Find where the given text appears and provide that cell's center as [x, y] coordinate. 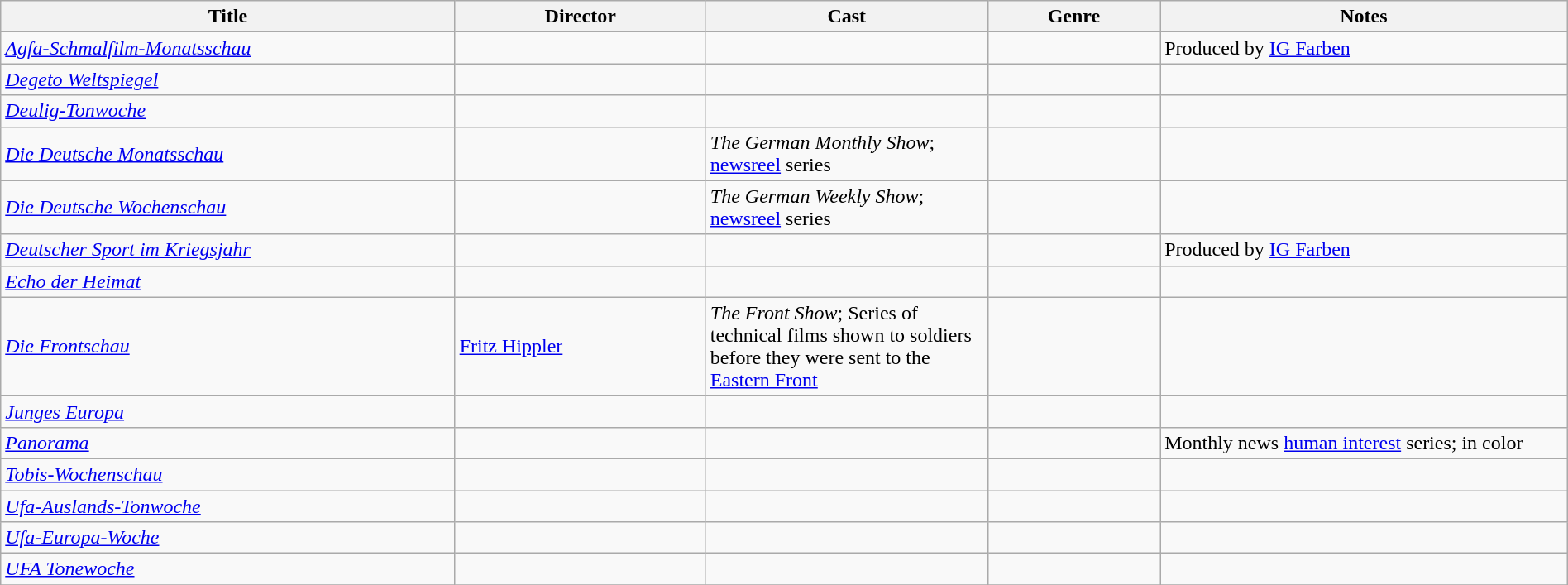
Title [228, 17]
Monthly news human interest series; in color [1365, 443]
Panorama [228, 443]
Die Deutsche Wochenschau [228, 207]
Cast [847, 17]
Fritz Hippler [581, 346]
Notes [1365, 17]
The German Weekly Show; newsreel series [847, 207]
The German Monthly Show; newsreel series [847, 154]
Die Deutsche Monatsschau [228, 154]
Ufa-Auslands-Tonwoche [228, 506]
Genre [1073, 17]
Deutscher Sport im Kriegsjahr [228, 250]
The Front Show; Series of technical films shown to soldiers before they were sent to the Eastern Front [847, 346]
Director [581, 17]
Echo der Heimat [228, 281]
Degeto Weltspiegel [228, 79]
Junges Europa [228, 411]
Agfa-Schmalfilm-Monatsschau [228, 48]
UFA Tonewoche [228, 569]
Tobis-Wochenschau [228, 474]
Deulig-Tonwoche [228, 111]
Ufa-Europa-Woche [228, 538]
Die Frontschau [228, 346]
